Capture the cell that displays the provided text and extract its [X, Y] central coordinate. 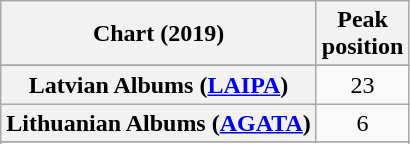
Peakposition [362, 34]
Chart (2019) [159, 34]
23 [362, 85]
6 [362, 123]
Latvian Albums (LAIPA) [159, 85]
Lithuanian Albums (AGATA) [159, 123]
